For the text-containing cell, return its midpoint in (X, Y) coordinate format. 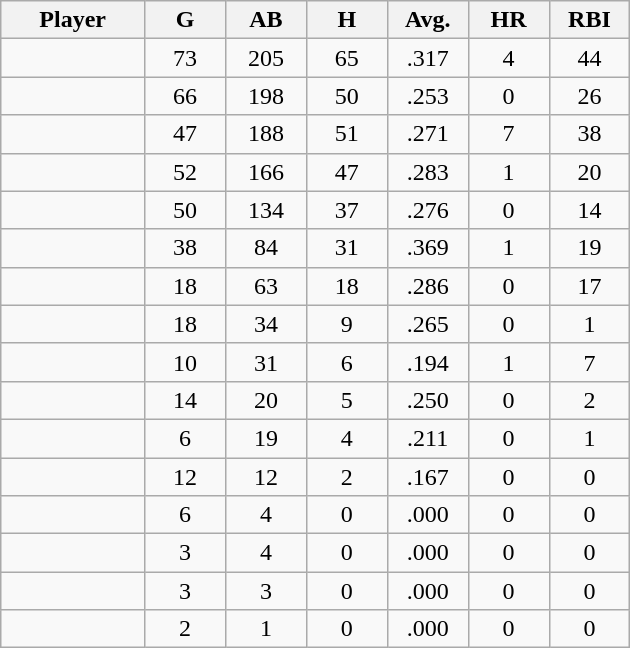
Avg. (428, 20)
188 (266, 134)
9 (346, 324)
.369 (428, 248)
.167 (428, 477)
RBI (590, 20)
51 (346, 134)
205 (266, 58)
63 (266, 286)
66 (186, 96)
17 (590, 286)
10 (186, 362)
134 (266, 210)
.250 (428, 400)
198 (266, 96)
.317 (428, 58)
44 (590, 58)
G (186, 20)
H (346, 20)
Player (73, 20)
26 (590, 96)
37 (346, 210)
AB (266, 20)
.271 (428, 134)
.265 (428, 324)
.276 (428, 210)
34 (266, 324)
.283 (428, 172)
84 (266, 248)
52 (186, 172)
.253 (428, 96)
.211 (428, 438)
166 (266, 172)
73 (186, 58)
65 (346, 58)
5 (346, 400)
HR (508, 20)
.194 (428, 362)
.286 (428, 286)
